From the cell containing the given text, extract its center point as [X, Y] coordinate. 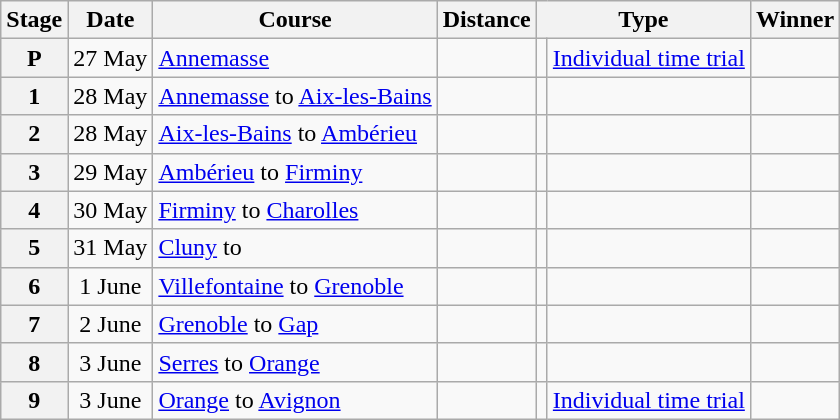
5 [34, 248]
Date [110, 20]
2 [34, 134]
1 June [110, 286]
Course [295, 20]
Grenoble to Gap [295, 324]
9 [34, 400]
Villefontaine to Grenoble [295, 286]
3 [34, 172]
Orange to Avignon [295, 400]
Stage [34, 20]
Annemasse to Aix-les-Bains [295, 96]
1 [34, 96]
8 [34, 362]
31 May [110, 248]
Firminy to Charolles [295, 210]
Distance [486, 20]
Type [643, 20]
6 [34, 286]
7 [34, 324]
27 May [110, 58]
30 May [110, 210]
Aix-les-Bains to Ambérieu [295, 134]
29 May [110, 172]
Ambérieu to Firminy [295, 172]
Winner [794, 20]
2 June [110, 324]
Annemasse [295, 58]
4 [34, 210]
P [34, 58]
Serres to Orange [295, 362]
Cluny to [295, 248]
